Capture the cell that displays the provided text and extract its [x, y] central coordinate. 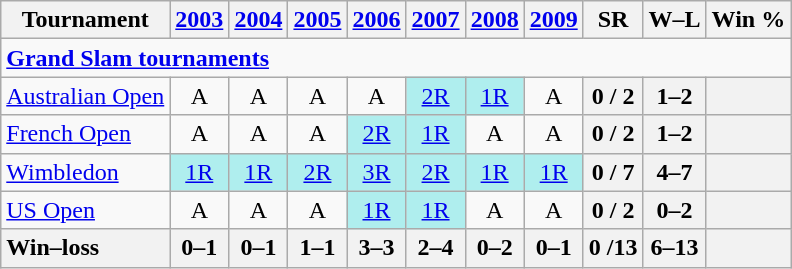
0 /13 [613, 248]
2004 [258, 20]
Wimbledon [86, 172]
4–7 [674, 172]
Grand Slam tournaments [396, 58]
2–4 [436, 248]
2008 [494, 20]
0 / 7 [613, 172]
French Open [86, 134]
1–1 [318, 248]
Australian Open [86, 96]
2003 [200, 20]
6–13 [674, 248]
Win–loss [86, 248]
2005 [318, 20]
Win % [748, 20]
3R [376, 172]
2009 [554, 20]
Tournament [86, 20]
US Open [86, 210]
2006 [376, 20]
SR [613, 20]
2007 [436, 20]
W–L [674, 20]
3–3 [376, 248]
